Extract the [X, Y] coordinate from the center of the cell holding the provided text.  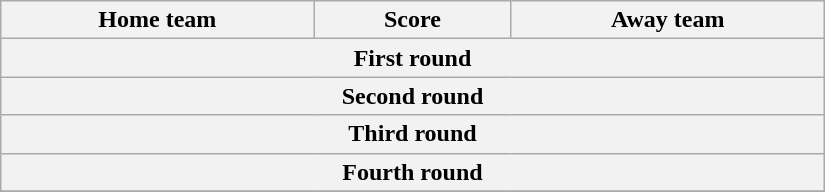
Fourth round [413, 172]
Away team [668, 20]
Third round [413, 134]
Home team [158, 20]
First round [413, 58]
Second round [413, 96]
Score [412, 20]
